Provide the (x, y) coordinate of the cell's center where the given text is located.  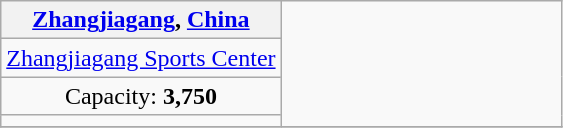
Capacity: 3,750 (141, 96)
Zhangjiagang, China (141, 20)
Zhangjiagang Sports Center (141, 58)
